Scan for the cell matching the given text and deliver its (X, Y) coordinate at center. 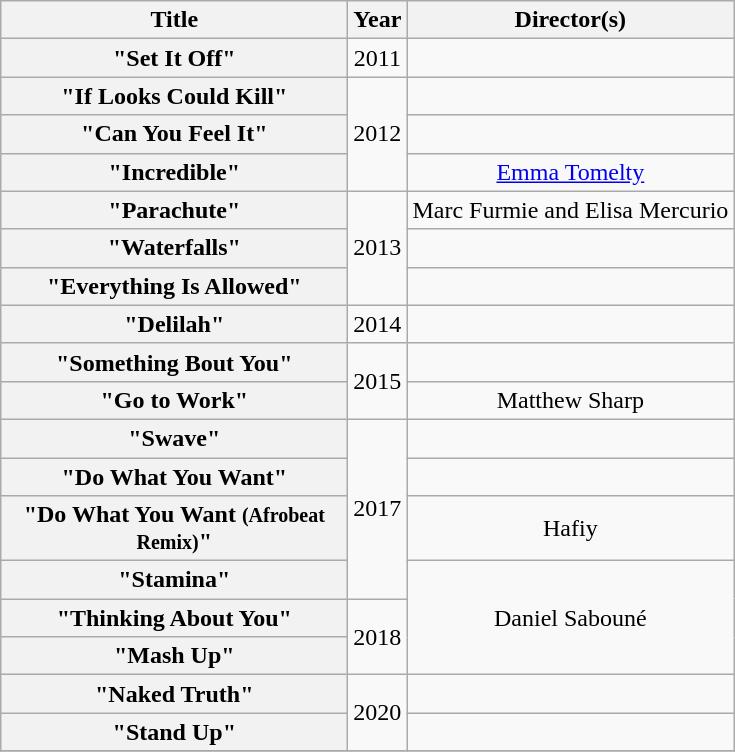
"Swave" (174, 438)
"Can You Feel It" (174, 134)
"Mash Up" (174, 656)
Hafiy (570, 528)
"Stand Up" (174, 732)
2011 (378, 58)
"Thinking About You" (174, 618)
"Do What You Want (Afrobeat Remix)" (174, 528)
2012 (378, 134)
"Set It Off" (174, 58)
2017 (378, 508)
"Parachute" (174, 210)
2020 (378, 713)
Year (378, 20)
"Do What You Want" (174, 477)
"Naked Truth" (174, 694)
Director(s) (570, 20)
Title (174, 20)
2014 (378, 324)
Emma Tomelty (570, 172)
Daniel Sabouné (570, 618)
"Waterfalls" (174, 248)
"Something Bout You" (174, 362)
"Stamina" (174, 580)
"Incredible" (174, 172)
Marc Furmie and Elisa Mercurio (570, 210)
2013 (378, 248)
"Go to Work" (174, 400)
"If Looks Could Kill" (174, 96)
2015 (378, 381)
2018 (378, 637)
Matthew Sharp (570, 400)
"Everything Is Allowed" (174, 286)
"Delilah" (174, 324)
